For the text-containing cell, return its midpoint in (x, y) coordinate format. 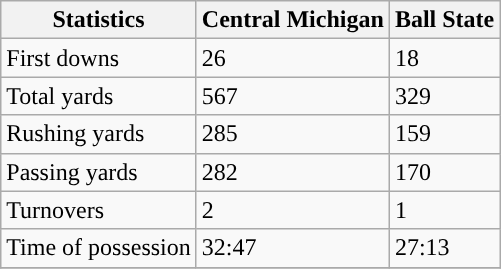
Statistics (99, 20)
18 (444, 58)
170 (444, 172)
Total yards (99, 96)
Passing yards (99, 172)
567 (292, 96)
Central Michigan (292, 20)
Ball State (444, 20)
159 (444, 134)
285 (292, 134)
Time of possession (99, 248)
282 (292, 172)
2 (292, 210)
27:13 (444, 248)
329 (444, 96)
1 (444, 210)
Turnovers (99, 210)
26 (292, 58)
Rushing yards (99, 134)
First downs (99, 58)
32:47 (292, 248)
